Find where the given text appears and provide that cell's center as (x, y) coordinate. 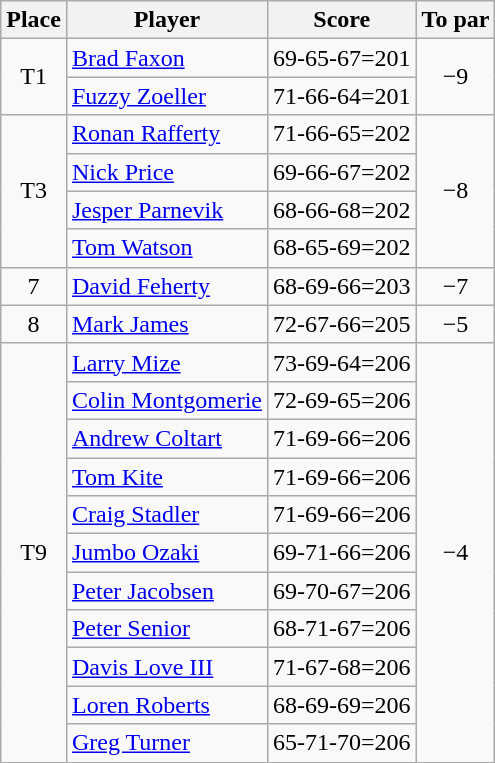
T9 (34, 552)
7 (34, 286)
71-67-68=206 (342, 667)
72-69-65=206 (342, 400)
69-71-66=206 (342, 553)
72-67-66=205 (342, 324)
Jumbo Ozaki (166, 553)
−5 (456, 324)
73-69-64=206 (342, 362)
69-66-67=202 (342, 172)
68-65-69=202 (342, 248)
69-65-67=201 (342, 58)
T3 (34, 191)
Jesper Parnevik (166, 210)
68-69-66=203 (342, 286)
David Feherty (166, 286)
−9 (456, 77)
−7 (456, 286)
Peter Jacobsen (166, 591)
Larry Mize (166, 362)
8 (34, 324)
T1 (34, 77)
Andrew Coltart (166, 438)
Player (166, 20)
Davis Love III (166, 667)
Score (342, 20)
71-66-64=201 (342, 96)
71-66-65=202 (342, 134)
68-69-69=206 (342, 705)
−4 (456, 552)
65-71-70=206 (342, 743)
Place (34, 20)
Ronan Rafferty (166, 134)
Tom Watson (166, 248)
Greg Turner (166, 743)
68-71-67=206 (342, 629)
69-70-67=206 (342, 591)
Craig Stadler (166, 515)
Mark James (166, 324)
−8 (456, 191)
Tom Kite (166, 477)
Fuzzy Zoeller (166, 96)
Nick Price (166, 172)
Colin Montgomerie (166, 400)
Loren Roberts (166, 705)
To par (456, 20)
Peter Senior (166, 629)
68-66-68=202 (342, 210)
Brad Faxon (166, 58)
